Output the [X, Y] coordinate of the center of the cell containing the given text.  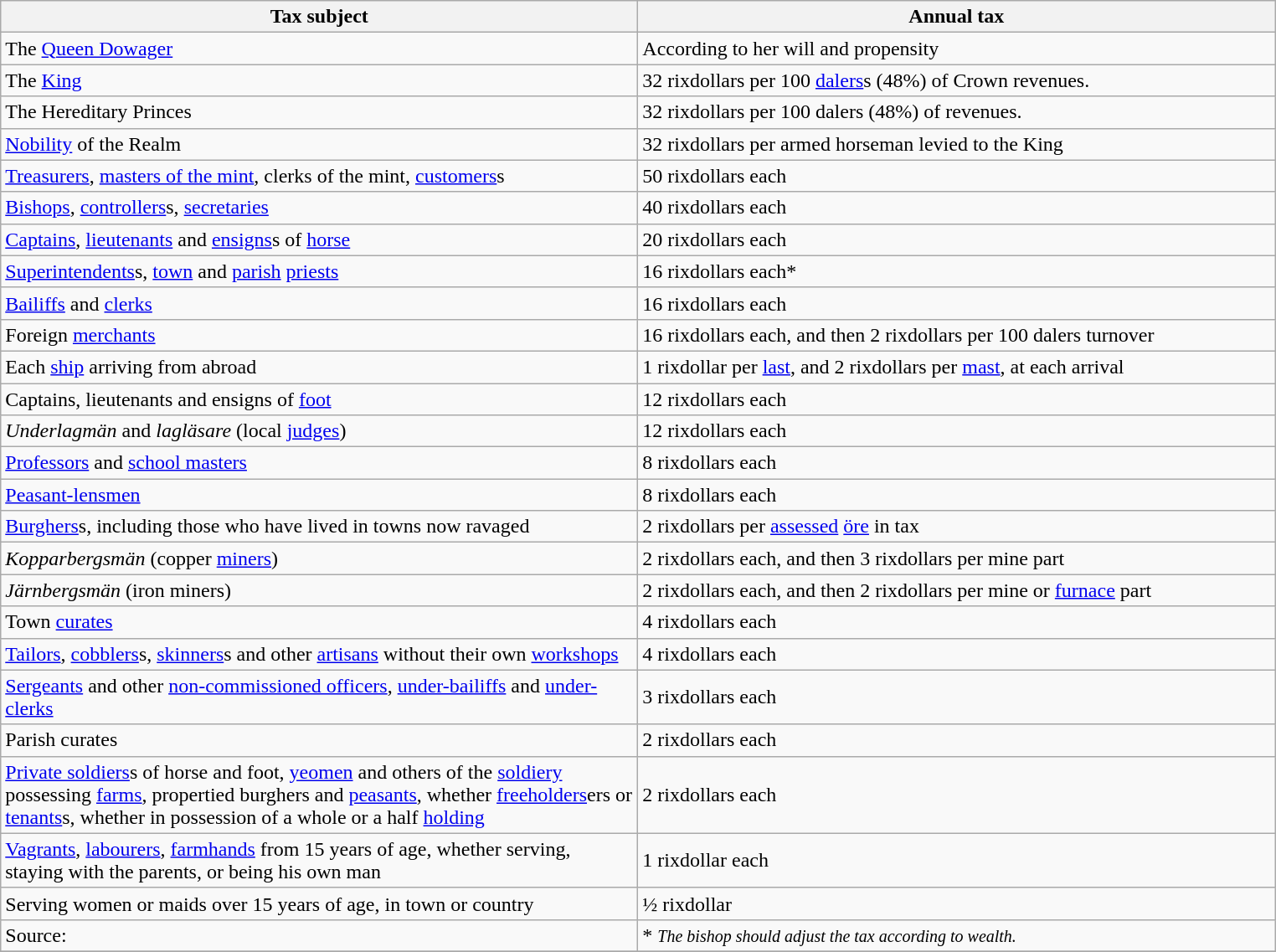
1 rixdollar per last, and 2 rixdollars per mast, at each arrival [956, 367]
According to her will and propensity [956, 49]
Annual tax [956, 17]
Peasant-lensmen [320, 495]
Superintendentss, town and parish priests [320, 271]
½ rixdollar [956, 903]
Kopparbergsmän (copper miners) [320, 558]
The Queen Dowager [320, 49]
2 rixdollars each, and then 3 rixdollars per mine part [956, 558]
Tax subject [320, 17]
Treasurers, masters of the mint, clerks of the mint, customerss [320, 176]
50 rixdollars each [956, 176]
Professors and school masters [320, 463]
32 rixdollars per armed horseman levied to the King [956, 144]
1 rixdollar each [956, 861]
16 rixdollars each, and then 2 rixdollars per 100 dalers turnover [956, 335]
Parish curates [320, 740]
40 rixdollars each [956, 208]
The Hereditary Princes [320, 112]
Bishops, controllerss, secretaries [320, 208]
32 rixdollars per 100 dalers (48%) of revenues. [956, 112]
* The bishop should adjust the tax according to wealth. [956, 935]
3 rixdollars each [956, 697]
20 rixdollars each [956, 239]
Each ship arriving from abroad [320, 367]
Captains, lieutenants and ensigns of foot [320, 399]
Source: [320, 935]
2 rixdollars per assessed öre in tax [956, 527]
Underlagmän and lagläsare (local judges) [320, 431]
Serving women or maids over 15 years of age, in town or country [320, 903]
The King [320, 80]
Sergeants and other non-commissioned officers, under-bailiffs and under-clerks [320, 697]
Järnbergsmän (iron miners) [320, 590]
16 rixdollars each* [956, 271]
Tailors, cobblerss, skinnerss and other artisans without their own workshops [320, 654]
Foreign merchants [320, 335]
Nobility of the Realm [320, 144]
32 rixdollars per 100 dalerss (48%) of Crown revenues. [956, 80]
Captains, lieutenants and ensignss of horse [320, 239]
Burgherss, including those who have lived in towns now ravaged [320, 527]
Vagrants, labourers, farmhands from 15 years of age, whether serving, staying with the parents, or being his own man [320, 861]
Bailiffs and clerks [320, 303]
2 rixdollars each, and then 2 rixdollars per mine or furnace part [956, 590]
16 rixdollars each [956, 303]
Town curates [320, 622]
